Return (x, y) of the center of cell containing provided text 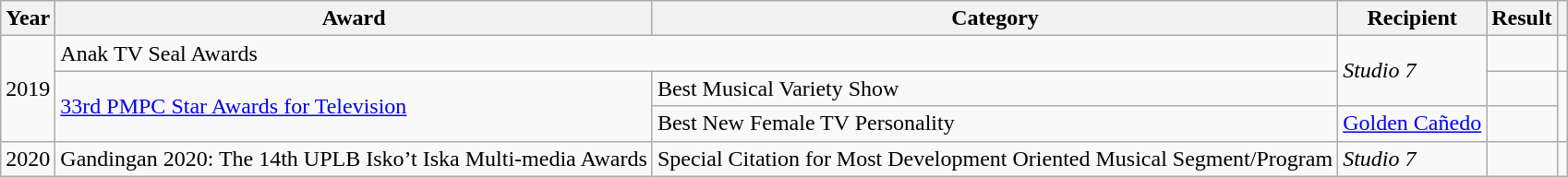
2020 (28, 159)
Best Musical Variety Show (995, 88)
Category (995, 18)
Golden Cañedo (1413, 124)
Anak TV Seal Awards (696, 53)
Best New Female TV Personality (995, 124)
2019 (28, 88)
Award (355, 18)
Gandingan 2020: The 14th UPLB Isko’t Iska Multi-media Awards (355, 159)
Special Citation for Most Development Oriented Musical Segment/Program (995, 159)
Recipient (1413, 18)
Result (1522, 18)
33rd PMPC Star Awards for Television (355, 106)
Year (28, 18)
